Identify which cell holds the provided text, then report its (X, Y) central coordinate. 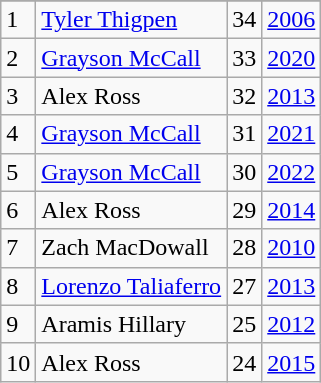
1 (18, 20)
2021 (292, 134)
2006 (292, 20)
29 (244, 210)
4 (18, 134)
Tyler Thigpen (132, 20)
2022 (292, 172)
33 (244, 58)
9 (18, 324)
2012 (292, 324)
2014 (292, 210)
25 (244, 324)
8 (18, 286)
30 (244, 172)
28 (244, 248)
24 (244, 362)
2015 (292, 362)
34 (244, 20)
Aramis Hillary (132, 324)
32 (244, 96)
5 (18, 172)
3 (18, 96)
2010 (292, 248)
2020 (292, 58)
7 (18, 248)
Zach MacDowall (132, 248)
31 (244, 134)
10 (18, 362)
2 (18, 58)
27 (244, 286)
6 (18, 210)
Lorenzo Taliaferro (132, 286)
